Determine the [X, Y] coordinate at the center of the cell enclosing the given text.  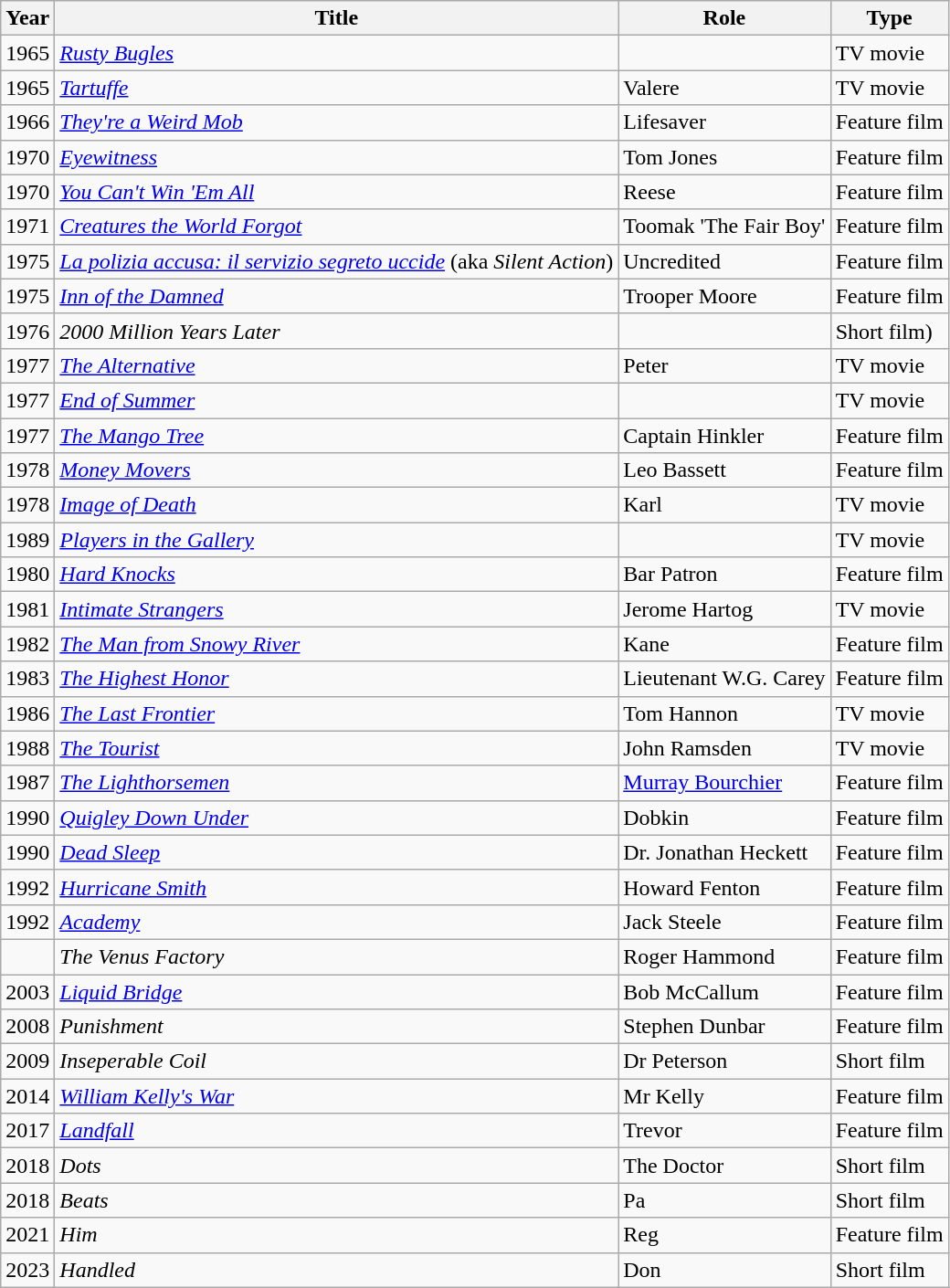
John Ramsden [724, 748]
Tom Hannon [724, 713]
Lieutenant W.G. Carey [724, 679]
Quigley Down Under [336, 818]
William Kelly's War [336, 1096]
Type [890, 18]
Captain Hinkler [724, 436]
Uncredited [724, 261]
Dr Peterson [724, 1061]
Title [336, 18]
Trevor [724, 1131]
1986 [27, 713]
Jerome Hartog [724, 609]
Dead Sleep [336, 852]
Tom Jones [724, 157]
End of Summer [336, 400]
1980 [27, 575]
2021 [27, 1235]
Bar Patron [724, 575]
Intimate Strangers [336, 609]
Creatures the World Forgot [336, 227]
2009 [27, 1061]
They're a Weird Mob [336, 122]
Reese [724, 192]
Stephen Dunbar [724, 1027]
Beats [336, 1200]
Year [27, 18]
Academy [336, 922]
Dr. Jonathan Heckett [724, 852]
The Man from Snowy River [336, 644]
Liquid Bridge [336, 991]
Eyewitness [336, 157]
Dots [336, 1166]
Him [336, 1235]
Hurricane Smith [336, 887]
The Lighthorsemen [336, 783]
1976 [27, 331]
Pa [724, 1200]
Jack Steele [724, 922]
Leo Bassett [724, 470]
The Alternative [336, 365]
The Tourist [336, 748]
1981 [27, 609]
Roger Hammond [724, 956]
1982 [27, 644]
The Venus Factory [336, 956]
The Mango Tree [336, 436]
2023 [27, 1270]
2014 [27, 1096]
1983 [27, 679]
Murray Bourchier [724, 783]
The Doctor [724, 1166]
Tartuffe [336, 88]
2008 [27, 1027]
2000 Million Years Later [336, 331]
Short film) [890, 331]
1987 [27, 783]
Punishment [336, 1027]
Inseperable Coil [336, 1061]
2003 [27, 991]
Toomak 'The Fair Boy' [724, 227]
Rusty Bugles [336, 53]
The Last Frontier [336, 713]
La polizia accusa: il servizio segreto uccide (aka Silent Action) [336, 261]
Players in the Gallery [336, 540]
Trooper Moore [724, 296]
Hard Knocks [336, 575]
Kane [724, 644]
Image of Death [336, 505]
Money Movers [336, 470]
Peter [724, 365]
Dobkin [724, 818]
2017 [27, 1131]
Mr Kelly [724, 1096]
Howard Fenton [724, 887]
Lifesaver [724, 122]
1971 [27, 227]
1966 [27, 122]
Handled [336, 1270]
Reg [724, 1235]
Karl [724, 505]
Inn of the Damned [336, 296]
Valere [724, 88]
The Highest Honor [336, 679]
You Can't Win 'Em All [336, 192]
Role [724, 18]
1989 [27, 540]
1988 [27, 748]
Landfall [336, 1131]
Bob McCallum [724, 991]
Don [724, 1270]
